Determine the (x, y) coordinate at the center of the cell enclosing the given text.  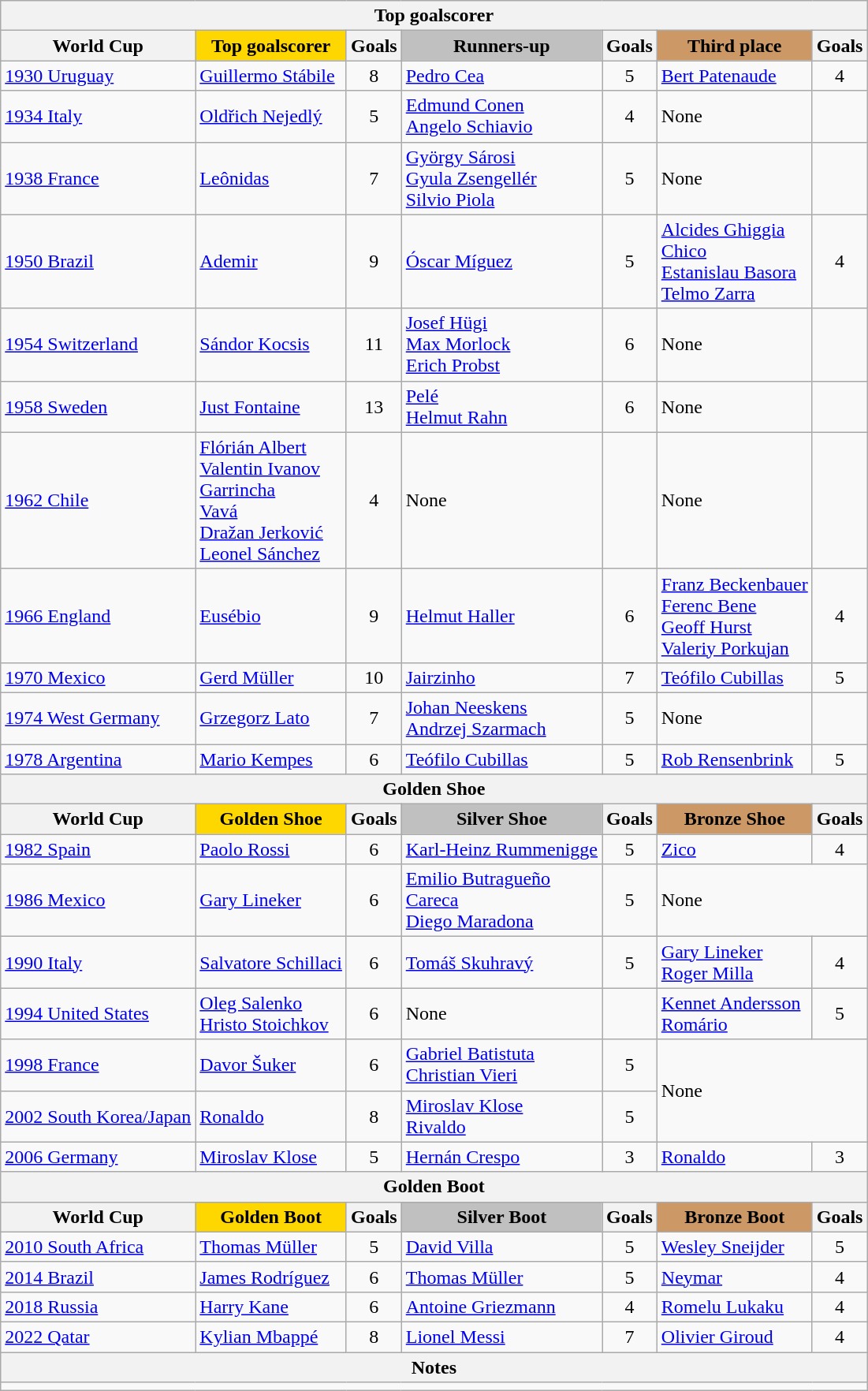
Wesley Sneijder (735, 1247)
1966 England (98, 615)
Harry Kane (271, 1307)
Bert Patenaude (735, 76)
1990 Italy (98, 962)
1934 Italy (98, 117)
Gary Lineker (271, 901)
1994 United States (98, 1014)
Alcides Ghiggia Chico Estanislau Basora Telmo Zarra (735, 262)
Silver Shoe (501, 819)
György Sárosi Gyula Zsengellér Silvio Piola (501, 178)
Neymar (735, 1277)
David Villa (501, 1247)
Silver Boot (501, 1217)
Pelé Helmut Rahn (501, 407)
11 (374, 345)
Grzegorz Lato (271, 718)
Zico (735, 849)
Romelu Lukaku (735, 1307)
10 (374, 677)
Miroslav Klose (271, 1157)
Just Fontaine (271, 407)
Lionel Messi (501, 1337)
2014 Brazil (98, 1277)
Third place (735, 46)
Kylian Mbappé (271, 1337)
Kennet Andersson Romário (735, 1014)
Guillermo Stábile (271, 76)
Gabriel Batistuta Christian Vieri (501, 1065)
Hernán Crespo (501, 1157)
1978 Argentina (98, 759)
13 (374, 407)
Edmund Conen Angelo Schiavio (501, 117)
1950 Brazil (98, 262)
Olivier Giroud (735, 1337)
Miroslav Klose Rivaldo (501, 1117)
Salvatore Schillaci (271, 962)
James Rodríguez (271, 1277)
Pedro Cea (501, 76)
Gary Lineker Roger Milla (735, 962)
1970 Mexico (98, 677)
1998 France (98, 1065)
1938 France (98, 178)
Emilio Butragueño Careca Diego Maradona (501, 901)
Davor Šuker (271, 1065)
Oleg Salenko Hristo Stoichkov (271, 1014)
Rob Rensenbrink (735, 759)
2022 Qatar (98, 1337)
Óscar Míguez (501, 262)
Sándor Kocsis (271, 345)
Karl-Heinz Rummenigge (501, 849)
Helmut Haller (501, 615)
Johan Neeskens Andrzej Szarmach (501, 718)
Flórián Albert Valentin Ivanov Garrincha Vavá Dražan Jerković Leonel Sánchez (271, 500)
Leônidas (271, 178)
1986 Mexico (98, 901)
Jairzinho (501, 677)
1930 Uruguay (98, 76)
Bronze Shoe (735, 819)
Oldřich Nejedlý (271, 117)
1974 West Germany (98, 718)
1982 Spain (98, 849)
2006 Germany (98, 1157)
Runners-up (501, 46)
Mario Kempes (271, 759)
1962 Chile (98, 500)
2018 Russia (98, 1307)
Ademir (271, 262)
Tomáš Skuhravý (501, 962)
Franz Beckenbauer Ferenc Bene Geoff Hurst Valeriy Porkujan (735, 615)
Eusébio (271, 615)
Josef Hügi Max Morlock Erich Probst (501, 345)
Antoine Griezmann (501, 1307)
Notes (434, 1367)
Bronze Boot (735, 1217)
Gerd Müller (271, 677)
2002 South Korea/Japan (98, 1117)
1954 Switzerland (98, 345)
2010 South Africa (98, 1247)
1958 Sweden (98, 407)
Paolo Rossi (271, 849)
